Capture the cell that displays the provided text and extract its (x, y) central coordinate. 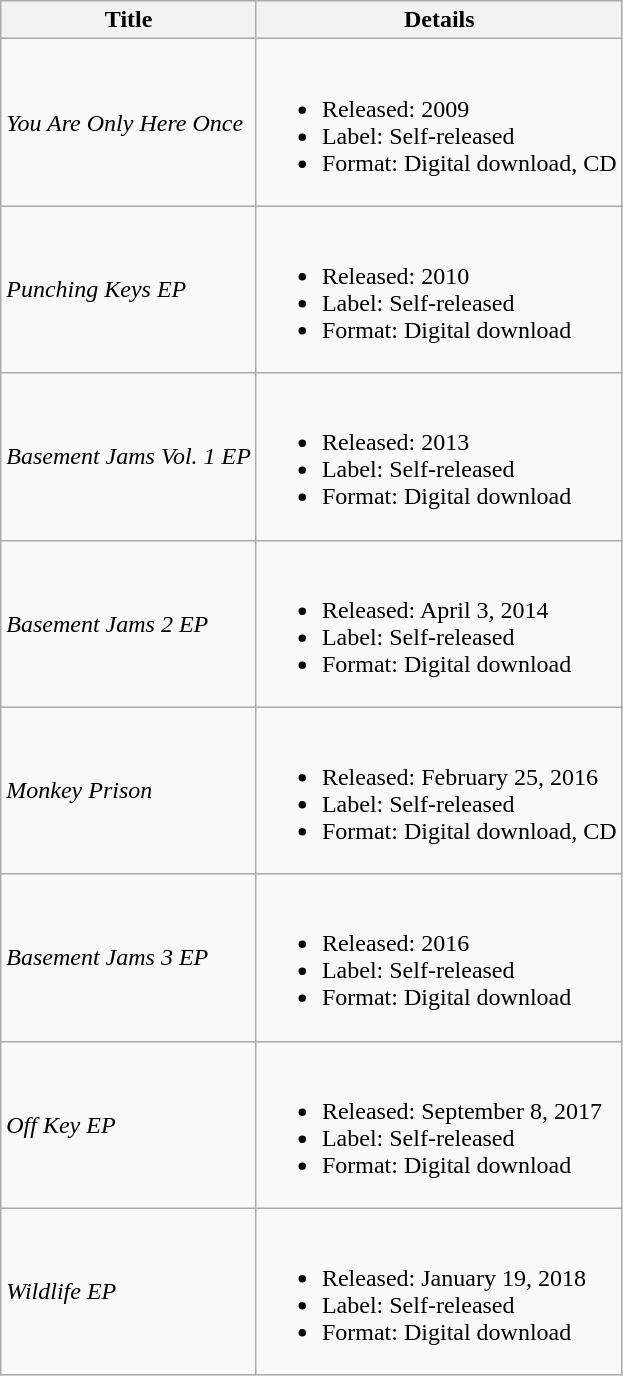
Released: 2009Label: Self-releasedFormat: Digital download, CD (439, 122)
Released: 2010Label: Self-releasedFormat: Digital download (439, 290)
Details (439, 20)
Released: September 8, 2017Label: Self-releasedFormat: Digital download (439, 1124)
Released: April 3, 2014Label: Self-releasedFormat: Digital download (439, 624)
Basement Jams 3 EP (129, 958)
Basement Jams 2 EP (129, 624)
Released: 2013Label: Self-releasedFormat: Digital download (439, 456)
Wildlife EP (129, 1292)
Released: February 25, 2016Label: Self-releasedFormat: Digital download, CD (439, 790)
Title (129, 20)
Monkey Prison (129, 790)
Released: 2016Label: Self-releasedFormat: Digital download (439, 958)
Off Key EP (129, 1124)
You Are Only Here Once (129, 122)
Released: January 19, 2018Label: Self-releasedFormat: Digital download (439, 1292)
Basement Jams Vol. 1 EP (129, 456)
Punching Keys EP (129, 290)
